Output the [x, y] coordinate of the center of the cell containing the given text.  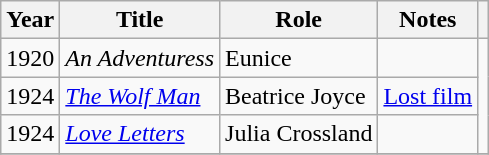
Julia Crossland [299, 134]
Lost film [428, 96]
Title [140, 20]
Year [30, 20]
The Wolf Man [140, 96]
1920 [30, 58]
Eunice [299, 58]
Notes [428, 20]
Beatrice Joyce [299, 96]
Role [299, 20]
An Adventuress [140, 58]
Love Letters [140, 134]
